Find where the given text appears and provide that cell's center as (X, Y) coordinate. 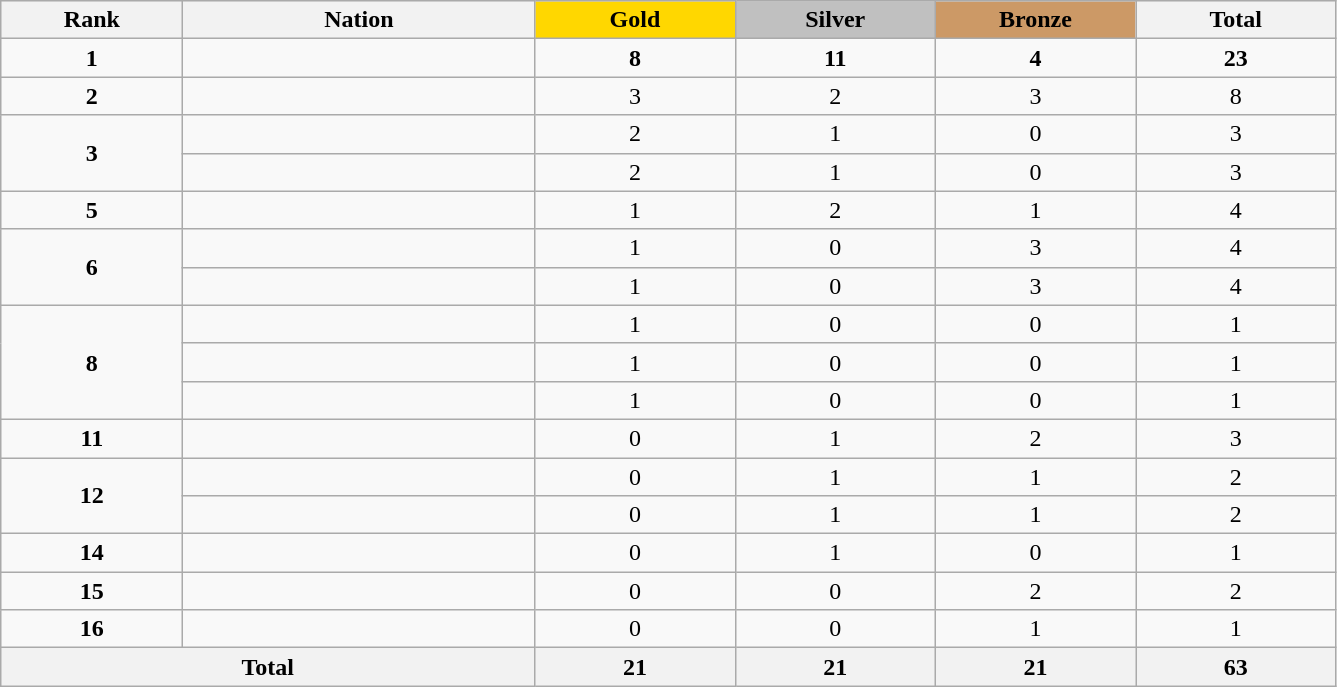
Silver (835, 20)
15 (92, 591)
6 (92, 267)
16 (92, 629)
12 (92, 496)
Nation (359, 20)
Bronze (1035, 20)
23 (1236, 58)
14 (92, 553)
63 (1236, 667)
Rank (92, 20)
Gold (635, 20)
5 (92, 210)
